Pinpoint the cell where the given text exists, returning its (X, Y) midpoint coordinate. 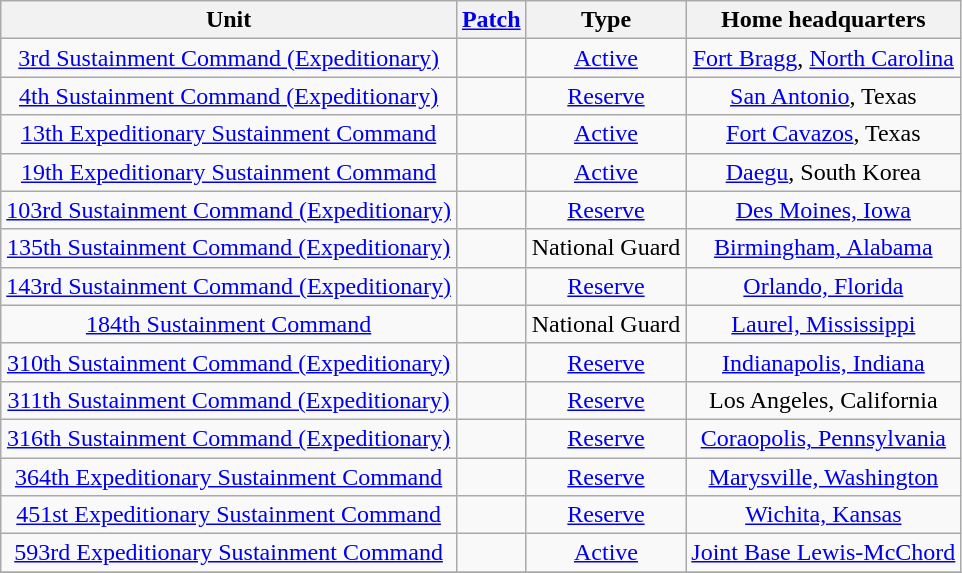
Home headquarters (824, 20)
Unit (229, 20)
135th Sustainment Command (Expeditionary) (229, 248)
3rd Sustainment Command (Expeditionary) (229, 58)
13th Expeditionary Sustainment Command (229, 134)
Fort Bragg, North Carolina (824, 58)
Daegu, South Korea (824, 172)
San Antonio, Texas (824, 96)
Los Angeles, California (824, 400)
Patch (491, 20)
364th Expeditionary Sustainment Command (229, 477)
Coraopolis, Pennsylvania (824, 438)
316th Sustainment Command (Expeditionary) (229, 438)
310th Sustainment Command (Expeditionary) (229, 362)
4th Sustainment Command (Expeditionary) (229, 96)
Marysville, Washington (824, 477)
Type (606, 20)
Laurel, Mississippi (824, 324)
Des Moines, Iowa (824, 210)
Joint Base Lewis-McChord (824, 553)
184th Sustainment Command (229, 324)
Fort Cavazos, Texas (824, 134)
311th Sustainment Command (Expeditionary) (229, 400)
451st Expeditionary Sustainment Command (229, 515)
Birmingham, Alabama (824, 248)
Wichita, Kansas (824, 515)
103rd Sustainment Command (Expeditionary) (229, 210)
143rd Sustainment Command (Expeditionary) (229, 286)
19th Expeditionary Sustainment Command (229, 172)
593rd Expeditionary Sustainment Command (229, 553)
Orlando, Florida (824, 286)
Indianapolis, Indiana (824, 362)
